Capture the cell that displays the provided text and extract its [x, y] central coordinate. 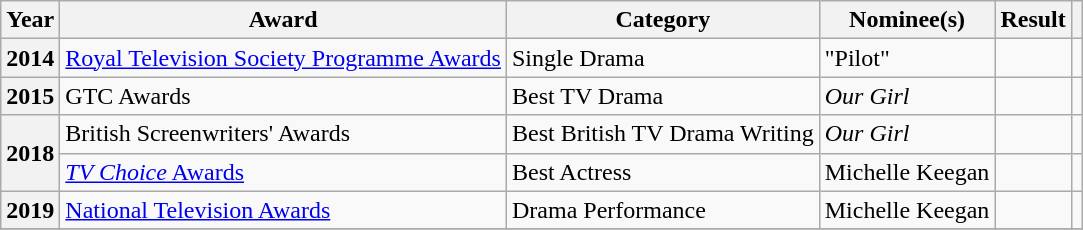
2014 [30, 58]
Single Drama [662, 58]
TV Choice Awards [284, 172]
GTC Awards [284, 96]
Award [284, 20]
2019 [30, 210]
Best British TV Drama Writing [662, 134]
Result [1033, 20]
National Television Awards [284, 210]
2018 [30, 153]
Category [662, 20]
"Pilot" [907, 58]
Best TV Drama [662, 96]
2015 [30, 96]
Year [30, 20]
Royal Television Society Programme Awards [284, 58]
Best Actress [662, 172]
Drama Performance [662, 210]
Nominee(s) [907, 20]
British Screenwriters' Awards [284, 134]
